Identify which cell holds the provided text, then report its [x, y] central coordinate. 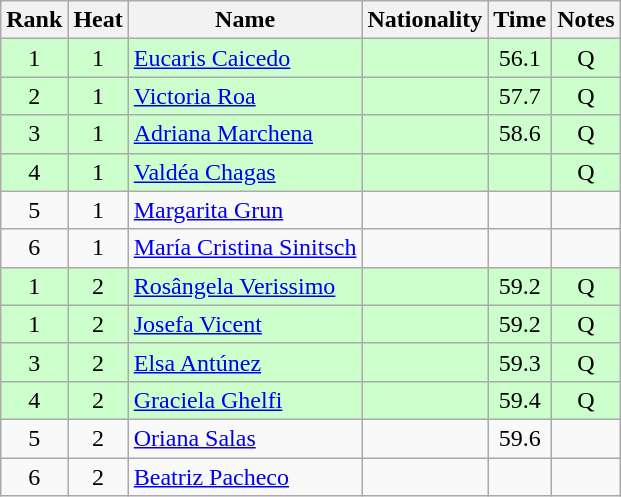
Elsa Antúnez [245, 362]
Oriana Salas [245, 438]
59.6 [520, 438]
Josefa Vicent [245, 324]
58.6 [520, 134]
Heat [98, 20]
Eucaris Caicedo [245, 58]
Margarita Grun [245, 210]
Victoria Roa [245, 96]
56.1 [520, 58]
59.4 [520, 400]
Rosângela Verissimo [245, 286]
Beatriz Pacheco [245, 477]
Graciela Ghelfi [245, 400]
Rank [34, 20]
María Cristina Sinitsch [245, 248]
59.3 [520, 362]
Nationality [425, 20]
57.7 [520, 96]
Adriana Marchena [245, 134]
Time [520, 20]
Notes [586, 20]
Valdéa Chagas [245, 172]
Name [245, 20]
